Identify which cell holds the provided text, then report its (x, y) central coordinate. 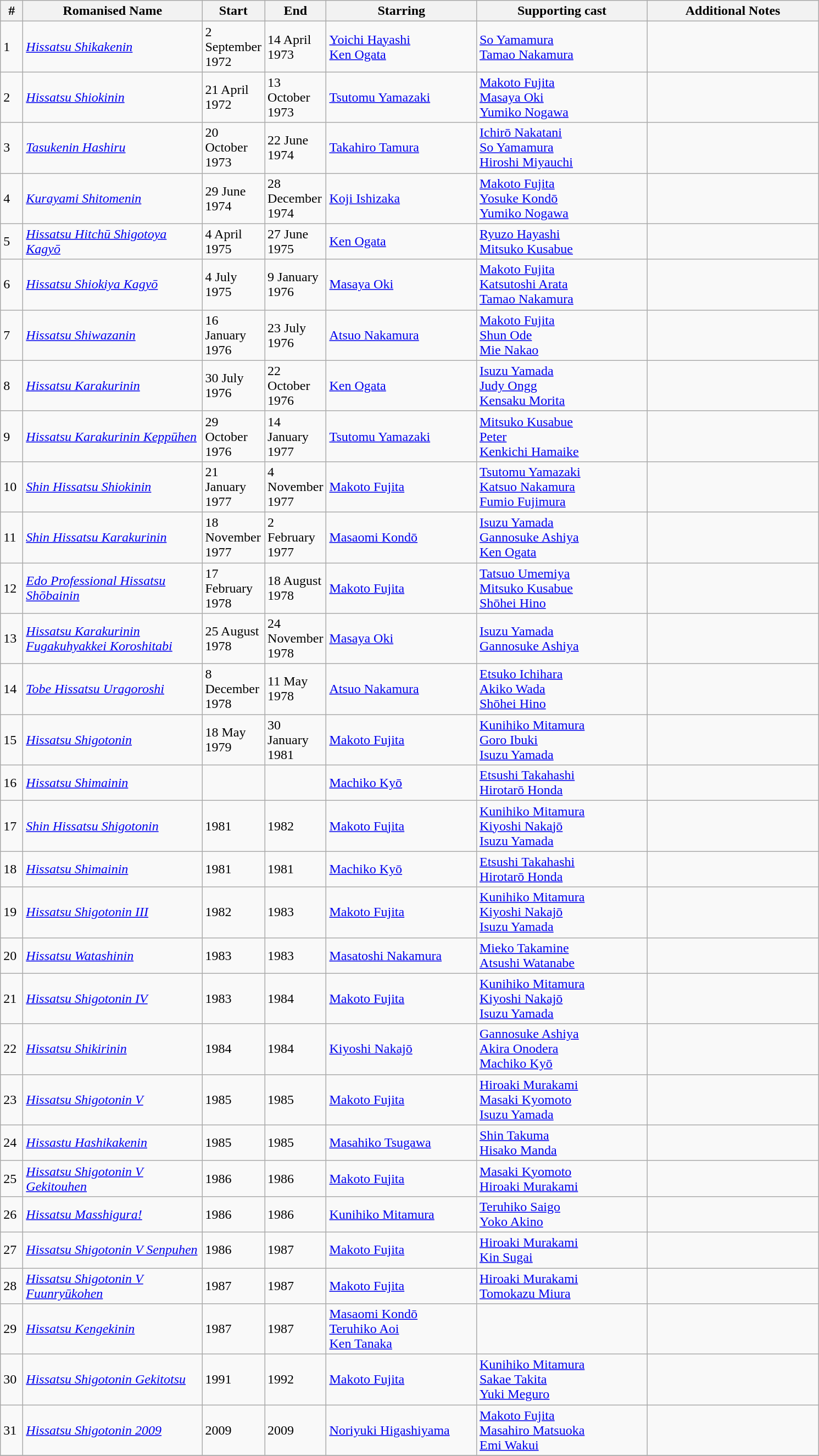
16 (12, 783)
Hissatsu Karakurinin (113, 386)
Kunihiko MitamuraSakae TakitaYuki Meguro (561, 1380)
Hissatsu Shiokiya Kagyō (113, 284)
Kiyoshi Nakajō (402, 1049)
17 (12, 826)
1992 (296, 1380)
Hissatsu Shigotonin III (113, 912)
16 January 1976 (233, 335)
14 January 1977 (296, 436)
12 (12, 588)
20 October 1973 (233, 148)
Tsutomu YamazakiKatsuo NakamuraFumio Fujimura (561, 487)
5 (12, 242)
Shin TakumaHisako Manda (561, 1142)
22 June 1974 (296, 148)
Isuzu YamadaGannosuke Ashiya (561, 639)
29 October 1976 (233, 436)
Hiroaki MurakamiKin Sugai (561, 1250)
6 (12, 284)
4 (12, 198)
Additional Notes (733, 11)
Takahiro Tamura (402, 148)
Makoto FujitaShun OdeMie Nakao (561, 335)
17 February 1978 (233, 588)
28 (12, 1285)
1 (12, 47)
Edo Professional Hissatsu Shōbainin (113, 588)
22 October 1976 (296, 386)
14 (12, 689)
Noriyuki Higashiyama (402, 1430)
24 (12, 1142)
21 (12, 998)
21 April 1972 (233, 97)
31 (12, 1430)
Makoto FujitaKatsutoshi ArataTamao Nakamura (561, 284)
21 January 1977 (233, 487)
28 December 1974 (296, 198)
8 December 1978 (233, 689)
2 (12, 97)
Hissatsu Shigotonin V (113, 1100)
4 April 1975 (233, 242)
Starring (402, 11)
Hissatsu Masshigura! (113, 1214)
30 July 1976 (233, 386)
Masaki KyomotoHiroaki Murakami (561, 1179)
Hissatsu Shigotonin V Senpuhen (113, 1250)
14 April 1973 (296, 47)
Hissatsu Shigotonin IV (113, 998)
Hiroaki MurakamiMasaki KyomotoIsuzu Yamada (561, 1100)
Hissatsu Shiokinin (113, 97)
Hissatsu Shigotonin Gekitotsu (113, 1380)
So YamamuraTamao Nakamura (561, 47)
Shin Hissatsu Karakurinin (113, 537)
29 (12, 1329)
Masahiko Tsugawa (402, 1142)
Tasukenin Hashiru (113, 148)
Tatsuo UmemiyaMitsuko KusabueShōhei Hino (561, 588)
3 (12, 148)
Hissatsu Karakurinin Keppūhen (113, 436)
Isuzu YamadaGannosuke AshiyaKen Ogata (561, 537)
2 February 1977 (296, 537)
26 (12, 1214)
18 (12, 869)
Etsuko IchiharaAkiko WadaShōhei Hino (561, 689)
End (296, 11)
Hissatsu Kengekinin (113, 1329)
30 (12, 1380)
25 (12, 1179)
Mieko TakamineAtsushi Watanabe (561, 956)
7 (12, 335)
Makoto FujitaMasaya OkiYumiko Nogawa (561, 97)
Hissatsu Shigotonin V Gekitouhen (113, 1179)
Shin Hissatsu Shiokinin (113, 487)
29 June 1974 (233, 198)
8 (12, 386)
Hissatsu Hitchū Shigotoya Kagyō (113, 242)
Isuzu YamadaJudy OnggKensaku Morita (561, 386)
25 August 1978 (233, 639)
Yoichi HayashiKen Ogata (402, 47)
Hissatsu Shigotonin (113, 740)
Shin Hissatsu Shigotonin (113, 826)
2 September 1972 (233, 47)
# (12, 11)
30 January 1981 (296, 740)
27 June 1975 (296, 242)
Kunihiko Mitamura (402, 1214)
18 May 1979 (233, 740)
Romanised Name (113, 11)
Hissatsu Shikakenin (113, 47)
22 (12, 1049)
13 October 1973 (296, 97)
23 July 1976 (296, 335)
Kunihiko MitamuraGoro IbukiIsuzu Yamada (561, 740)
Masaomi Kondō (402, 537)
Start (233, 11)
Masatoshi Nakamura (402, 956)
9 January 1976 (296, 284)
4 November 1977 (296, 487)
Hissatsu Watashinin (113, 956)
Makoto FujitaMasahiro MatsuokaEmi Wakui (561, 1430)
Teruhiko SaigoYoko Akino (561, 1214)
Gannosuke AshiyaAkira OnoderaMachiko Kyō (561, 1049)
11 (12, 537)
Hissastu Hashikakenin (113, 1142)
18 November 1977 (233, 537)
Makoto FujitaYosuke KondōYumiko Nogawa (561, 198)
Hissatsu Shikirinin (113, 1049)
Ichirō NakataniSo YamamuraHiroshi Miyauchi (561, 148)
Kurayami Shitomenin (113, 198)
18 August 1978 (296, 588)
27 (12, 1250)
Hissatsu Shigotonin V Fuunryūkohen (113, 1285)
4 July 1975 (233, 284)
Masaomi KondōTeruhiko AoiKen Tanaka (402, 1329)
Tobe Hissatsu Uragoroshi (113, 689)
24 November 1978 (296, 639)
Mitsuko KusabuePeterKenkichi Hamaike (561, 436)
23 (12, 1100)
19 (12, 912)
10 (12, 487)
Hissatsu Shiwazanin (113, 335)
Hissatsu Karakurinin Fugakuhyakkei Koroshitabi (113, 639)
Hiroaki MurakamiTomokazu Miura (561, 1285)
Koji Ishizaka (402, 198)
Hissatsu Shigotonin 2009 (113, 1430)
20 (12, 956)
15 (12, 740)
1991 (233, 1380)
13 (12, 639)
11 May 1978 (296, 689)
Ryuzo HayashiMitsuko Kusabue (561, 242)
Supporting cast (561, 11)
9 (12, 436)
